From the cell containing the given text, extract its center point as [X, Y] coordinate. 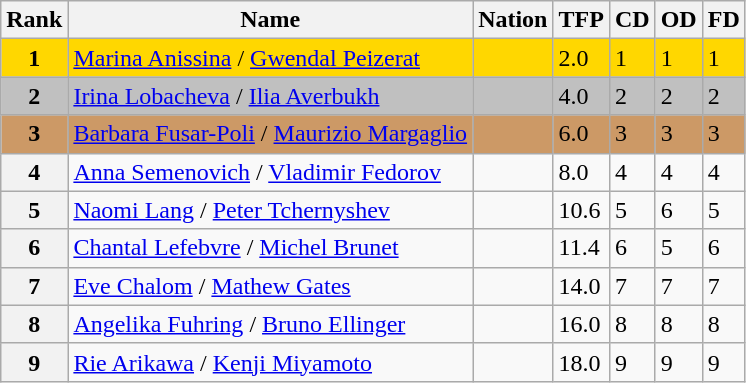
18.0 [581, 362]
Anna Semenovich / Vladimir Fedorov [270, 172]
Rie Arikawa / Kenji Miyamoto [270, 362]
16.0 [581, 324]
Barbara Fusar-Poli / Maurizio Margaglio [270, 134]
Marina Anissina / Gwendal Peizerat [270, 58]
Nation [513, 20]
Rank [34, 20]
8.0 [581, 172]
11.4 [581, 248]
2.0 [581, 58]
CD [632, 20]
Angelika Fuhring / Bruno Ellinger [270, 324]
Chantal Lefebvre / Michel Brunet [270, 248]
14.0 [581, 286]
OD [678, 20]
FD [724, 20]
Irina Lobacheva / Ilia Averbukh [270, 96]
Naomi Lang / Peter Tchernyshev [270, 210]
Name [270, 20]
6.0 [581, 134]
Eve Chalom / Mathew Gates [270, 286]
10.6 [581, 210]
4.0 [581, 96]
TFP [581, 20]
